Output the (X, Y) coordinate of the center of the cell containing the given text.  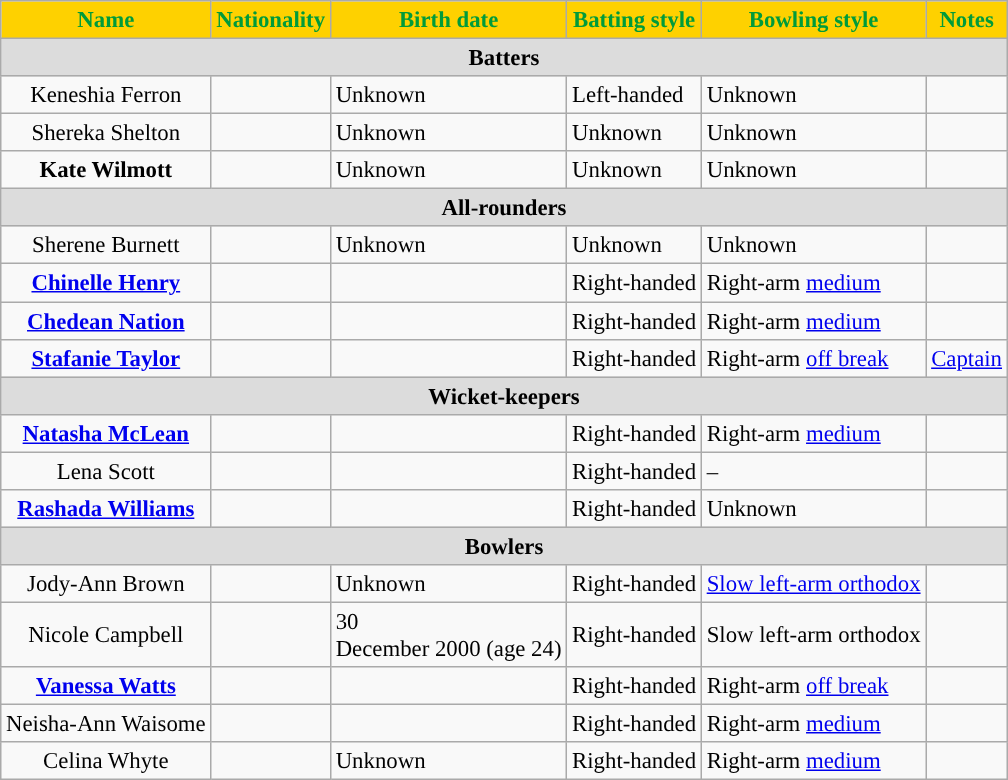
Nationality (270, 20)
Celina Whyte (106, 761)
Natasha McLean (106, 433)
Name (106, 20)
Neisha-Ann Waisome (106, 724)
Shereka Shelton (106, 133)
Chinelle Henry (106, 283)
Sherene Burnett (106, 245)
Stafanie Taylor (106, 358)
Vanessa Watts (106, 686)
Captain (966, 358)
Wicket-keepers (504, 396)
Notes (966, 20)
30December 2000 (age 24) (448, 634)
Birth date (448, 20)
Keneshia Ferron (106, 95)
Bowlers (504, 546)
Bowling style (813, 20)
Nicole Campbell (106, 634)
Left-handed (634, 95)
– (813, 471)
Rashada Williams (106, 509)
Batters (504, 58)
Chedean Nation (106, 321)
All-rounders (504, 208)
Lena Scott (106, 471)
Jody-Ann Brown (106, 584)
Batting style (634, 20)
Kate Wilmott (106, 170)
